Capture the cell that displays the provided text and extract its (X, Y) central coordinate. 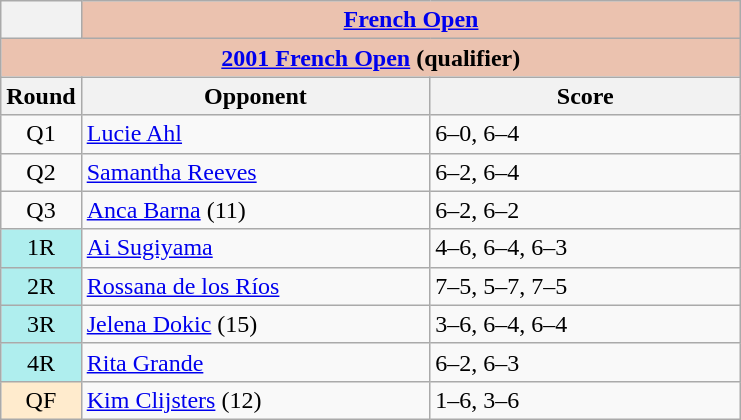
6–2, 6–4 (586, 172)
6–2, 6–3 (586, 362)
3R (41, 324)
4–6, 6–4, 6–3 (586, 248)
Jelena Dokic (15) (256, 324)
Score (586, 96)
Anca Barna (11) (256, 210)
Opponent (256, 96)
Q1 (41, 134)
2R (41, 286)
1R (41, 248)
Round (41, 96)
QF (41, 400)
2001 French Open (qualifier) (371, 58)
Kim Clijsters (12) (256, 400)
4R (41, 362)
Lucie Ahl (256, 134)
6–0, 6–4 (586, 134)
3–6, 6–4, 6–4 (586, 324)
Rossana de los Ríos (256, 286)
Ai Sugiyama (256, 248)
Q3 (41, 210)
Rita Grande (256, 362)
6–2, 6–2 (586, 210)
1–6, 3–6 (586, 400)
French Open (411, 20)
Q2 (41, 172)
7–5, 5–7, 7–5 (586, 286)
Samantha Reeves (256, 172)
